Detect which cell encompasses the target text, then output its [x, y] center coordinate. 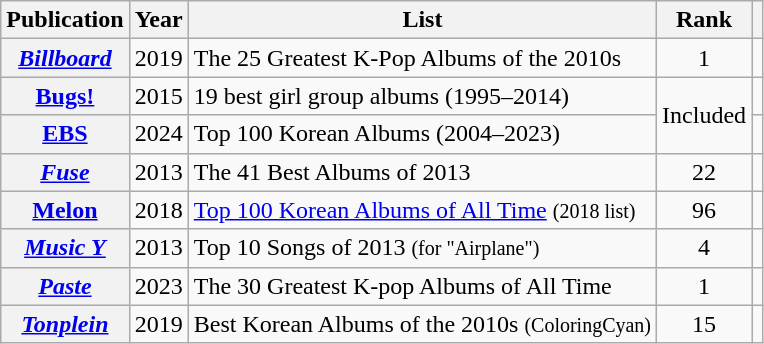
EBS [65, 134]
4 [704, 248]
2023 [158, 286]
2024 [158, 134]
Melon [65, 210]
15 [704, 324]
Year [158, 20]
Rank [704, 20]
Bugs! [65, 96]
Tonplein [65, 324]
Top 10 Songs of 2013 (for "Airplane") [422, 248]
2015 [158, 96]
Top 100 Korean Albums (2004–2023) [422, 134]
Paste [65, 286]
The 41 Best Albums of 2013 [422, 172]
96 [704, 210]
Fuse [65, 172]
Top 100 Korean Albums of All Time (2018 list) [422, 210]
List [422, 20]
22 [704, 172]
19 best girl group albums (1995–2014) [422, 96]
The 25 Greatest K-Pop Albums of the 2010s [422, 58]
Included [704, 115]
Billboard [65, 58]
Music Y [65, 248]
Publication [65, 20]
Best Korean Albums of the 2010s (ColoringCyan) [422, 324]
2018 [158, 210]
The 30 Greatest K-pop Albums of All Time [422, 286]
